Identify which cell holds the provided text, then report its [x, y] central coordinate. 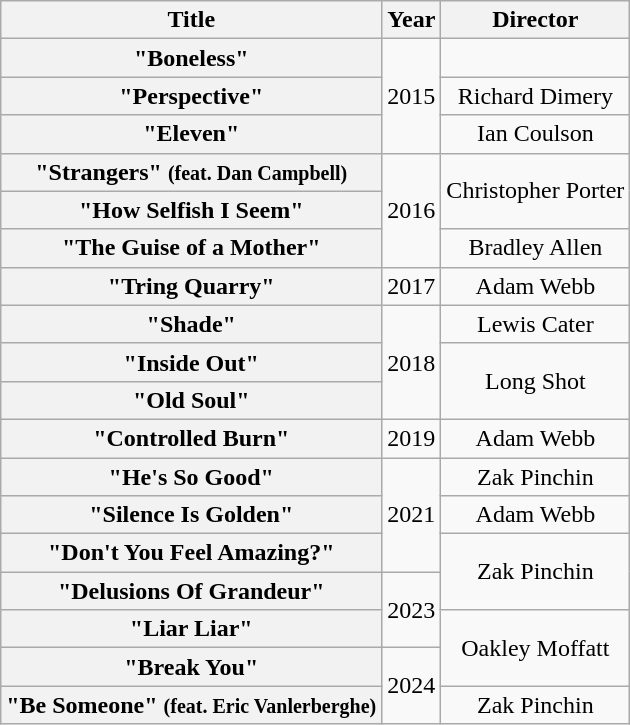
"Break You" [192, 667]
2021 [412, 515]
2018 [412, 362]
"How Selfish I Seem" [192, 210]
"The Guise of a Mother" [192, 248]
2023 [412, 610]
2017 [412, 286]
2016 [412, 210]
"Shade" [192, 324]
"Tring Quarry" [192, 286]
Ian Coulson [536, 134]
"Delusions Of Grandeur" [192, 591]
2019 [412, 438]
2015 [412, 96]
"Old Soul" [192, 400]
Year [412, 20]
Richard Dimery [536, 96]
"Strangers" (feat. Dan Campbell) [192, 172]
"Silence Is Golden" [192, 515]
"Controlled Burn" [192, 438]
Lewis Cater [536, 324]
"Boneless" [192, 58]
"Eleven" [192, 134]
Bradley Allen [536, 248]
Title [192, 20]
Director [536, 20]
Christopher Porter [536, 191]
"Be Someone" (feat. Eric Vanlerberghe) [192, 705]
2024 [412, 686]
"Inside Out" [192, 362]
"He's So Good" [192, 477]
"Don't You Feel Amazing?" [192, 553]
"Liar Liar" [192, 629]
Long Shot [536, 381]
Oakley Moffatt [536, 648]
"Perspective" [192, 96]
